Return (x, y) of the center of cell containing provided text 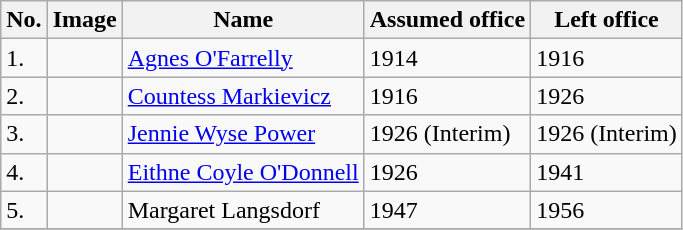
Agnes O'Farrelly (243, 58)
1947 (447, 210)
1914 (447, 58)
Jennie Wyse Power (243, 134)
Countess Markievicz (243, 96)
1. (24, 58)
5. (24, 210)
Margaret Langsdorf (243, 210)
3. (24, 134)
1941 (607, 172)
2. (24, 96)
Eithne Coyle O'Donnell (243, 172)
Left office (607, 20)
Image (84, 20)
1956 (607, 210)
4. (24, 172)
Name (243, 20)
No. (24, 20)
Assumed office (447, 20)
